Capture the cell that displays the provided text and extract its [X, Y] central coordinate. 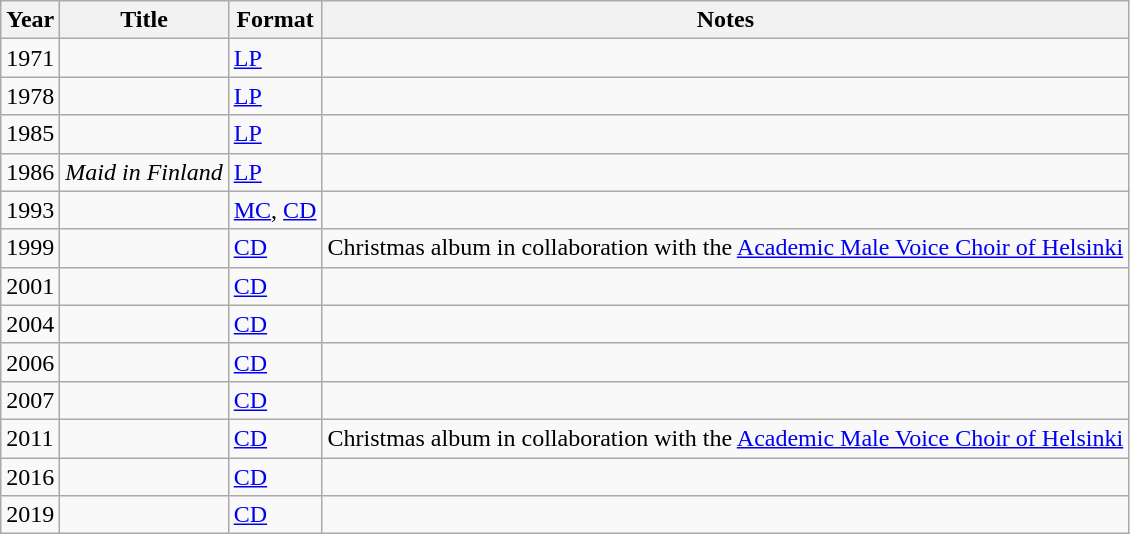
2001 [30, 286]
1986 [30, 172]
2007 [30, 400]
1985 [30, 134]
2006 [30, 362]
2011 [30, 438]
1971 [30, 58]
2004 [30, 324]
Year [30, 20]
Maid in Finland [144, 172]
2019 [30, 515]
1978 [30, 96]
1999 [30, 248]
Format [275, 20]
Notes [726, 20]
Title [144, 20]
2016 [30, 477]
MC, CD [275, 210]
1993 [30, 210]
